Locate the cell with the specified text and output its [x, y] center coordinate. 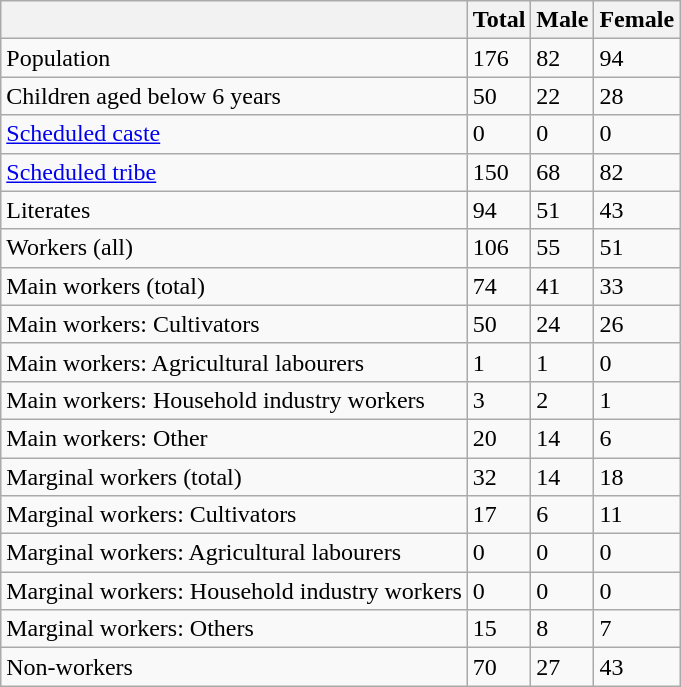
28 [637, 96]
150 [499, 172]
22 [562, 96]
33 [637, 286]
2 [562, 400]
Marginal workers: Agricultural labourers [234, 553]
18 [637, 477]
15 [499, 629]
Marginal workers: Others [234, 629]
Total [499, 20]
Male [562, 20]
74 [499, 286]
8 [562, 629]
68 [562, 172]
17 [499, 515]
Children aged below 6 years [234, 96]
70 [499, 667]
20 [499, 438]
Workers (all) [234, 248]
27 [562, 667]
41 [562, 286]
106 [499, 248]
7 [637, 629]
Marginal workers (total) [234, 477]
Literates [234, 210]
24 [562, 324]
176 [499, 58]
Female [637, 20]
Non-workers [234, 667]
Main workers: Cultivators [234, 324]
3 [499, 400]
26 [637, 324]
Population [234, 58]
Marginal workers: Cultivators [234, 515]
Main workers: Other [234, 438]
Scheduled tribe [234, 172]
Main workers: Agricultural labourers [234, 362]
Main workers (total) [234, 286]
Marginal workers: Household industry workers [234, 591]
32 [499, 477]
11 [637, 515]
Scheduled caste [234, 134]
55 [562, 248]
Main workers: Household industry workers [234, 400]
